Identify which cell holds the provided text, then report its [x, y] central coordinate. 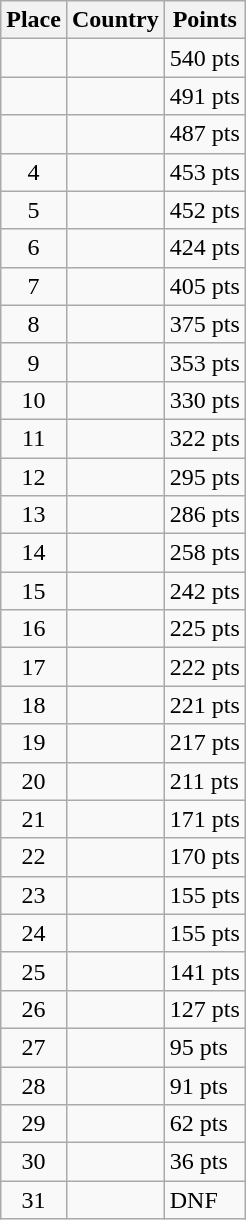
9 [34, 362]
127 pts [204, 1009]
452 pts [204, 210]
Points [204, 20]
491 pts [204, 96]
217 pts [204, 743]
221 pts [204, 705]
8 [34, 324]
487 pts [204, 134]
18 [34, 705]
14 [34, 553]
225 pts [204, 629]
453 pts [204, 172]
26 [34, 1009]
375 pts [204, 324]
27 [34, 1047]
222 pts [204, 667]
353 pts [204, 362]
171 pts [204, 819]
6 [34, 248]
95 pts [204, 1047]
405 pts [204, 286]
21 [34, 819]
62 pts [204, 1124]
5 [34, 210]
Country [115, 20]
91 pts [204, 1085]
10 [34, 400]
30 [34, 1162]
22 [34, 857]
286 pts [204, 515]
4 [34, 172]
12 [34, 477]
31 [34, 1200]
170 pts [204, 857]
242 pts [204, 591]
36 pts [204, 1162]
11 [34, 438]
295 pts [204, 477]
211 pts [204, 781]
13 [34, 515]
29 [34, 1124]
141 pts [204, 971]
DNF [204, 1200]
16 [34, 629]
15 [34, 591]
540 pts [204, 58]
424 pts [204, 248]
20 [34, 781]
17 [34, 667]
23 [34, 895]
25 [34, 971]
19 [34, 743]
322 pts [204, 438]
7 [34, 286]
28 [34, 1085]
Place [34, 20]
330 pts [204, 400]
24 [34, 933]
258 pts [204, 553]
